Provide the (x, y) coordinate of the cell's center where the given text is located.  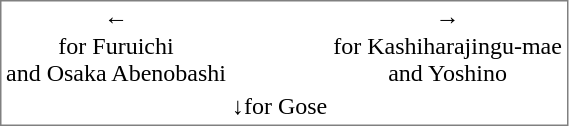
→for Kashiharajingu-maeand Yoshino (448, 46)
←for Furuichiand Osaka Abenobashi (116, 46)
↓for Gose (279, 107)
